Locate the cell with the specified text and output its [X, Y] center coordinate. 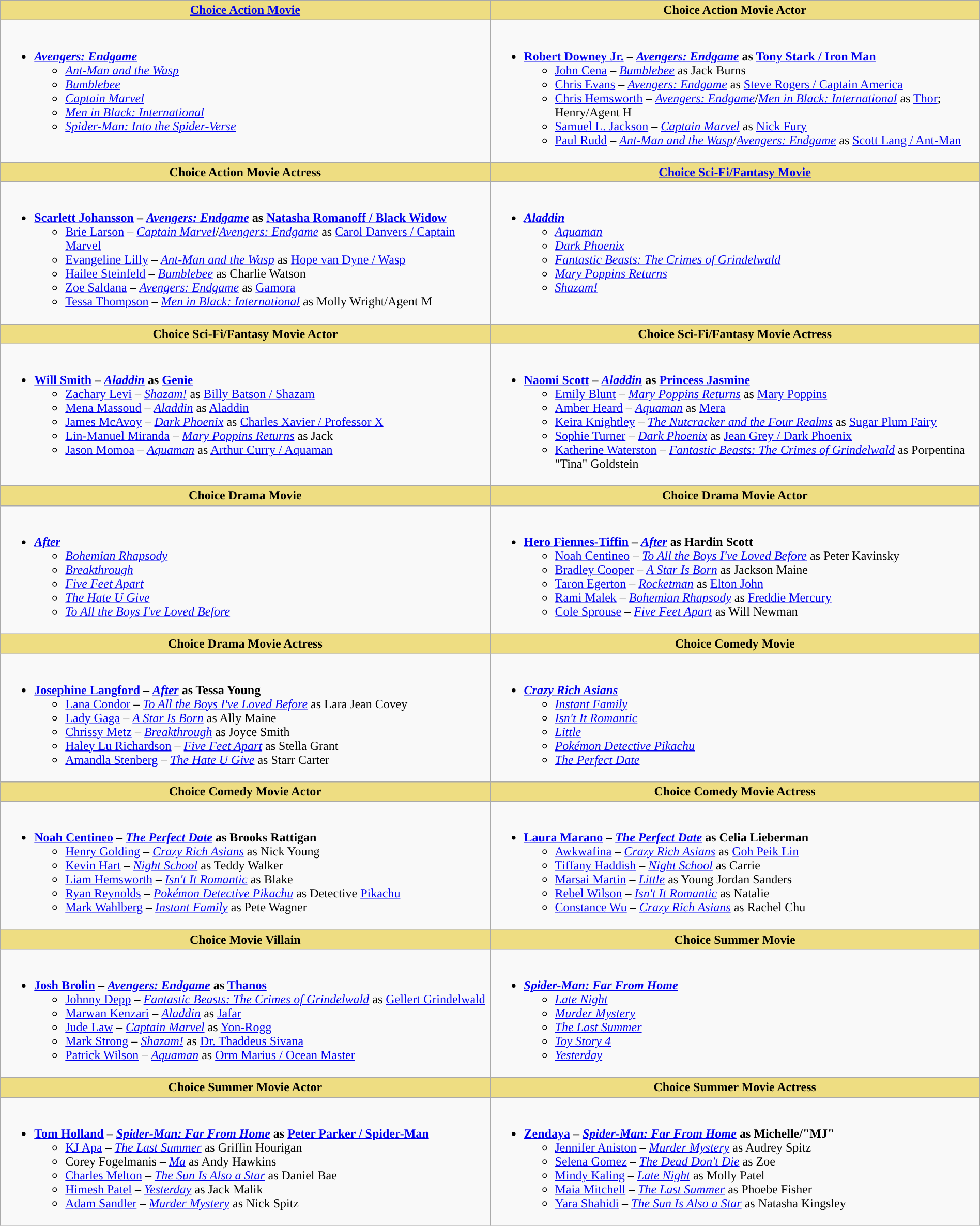
Choice Movie Villain [245, 939]
AfterBohemian RhapsodyBreakthroughFive Feet ApartThe Hate U GiveTo All the Boys I've Loved Before [245, 570]
Choice Summer Movie Actress [735, 1087]
Choice Sci-Fi/Fantasy Movie Actress [735, 334]
Choice Sci-Fi/Fantasy Movie Actor [245, 334]
Choice Comedy Movie Actress [735, 791]
Choice Action Movie Actor [735, 10]
Choice Drama Movie Actor [735, 496]
AladdinAquamanDark PhoenixFantastic Beasts: The Crimes of GrindelwaldMary Poppins ReturnsShazam! [735, 253]
Choice Summer Movie [735, 939]
Choice Action Movie [245, 10]
Choice Drama Movie Actress [245, 643]
Spider-Man: Far From HomeLate NightMurder MysteryThe Last SummerToy Story 4Yesterday [735, 1014]
Crazy Rich AsiansInstant FamilyIsn't It RomanticLittlePokémon Detective PikachuThe Perfect Date [735, 717]
Choice Action Movie Actress [245, 172]
Choice Summer Movie Actor [245, 1087]
Choice Sci-Fi/Fantasy Movie [735, 172]
Avengers: EndgameAnt-Man and the WaspBumblebeeCaptain MarvelMen in Black: InternationalSpider-Man: Into the Spider-Verse [245, 91]
Choice Comedy Movie Actor [245, 791]
Choice Drama Movie [245, 496]
Choice Comedy Movie [735, 643]
